Return (x, y) of the center of cell containing provided text 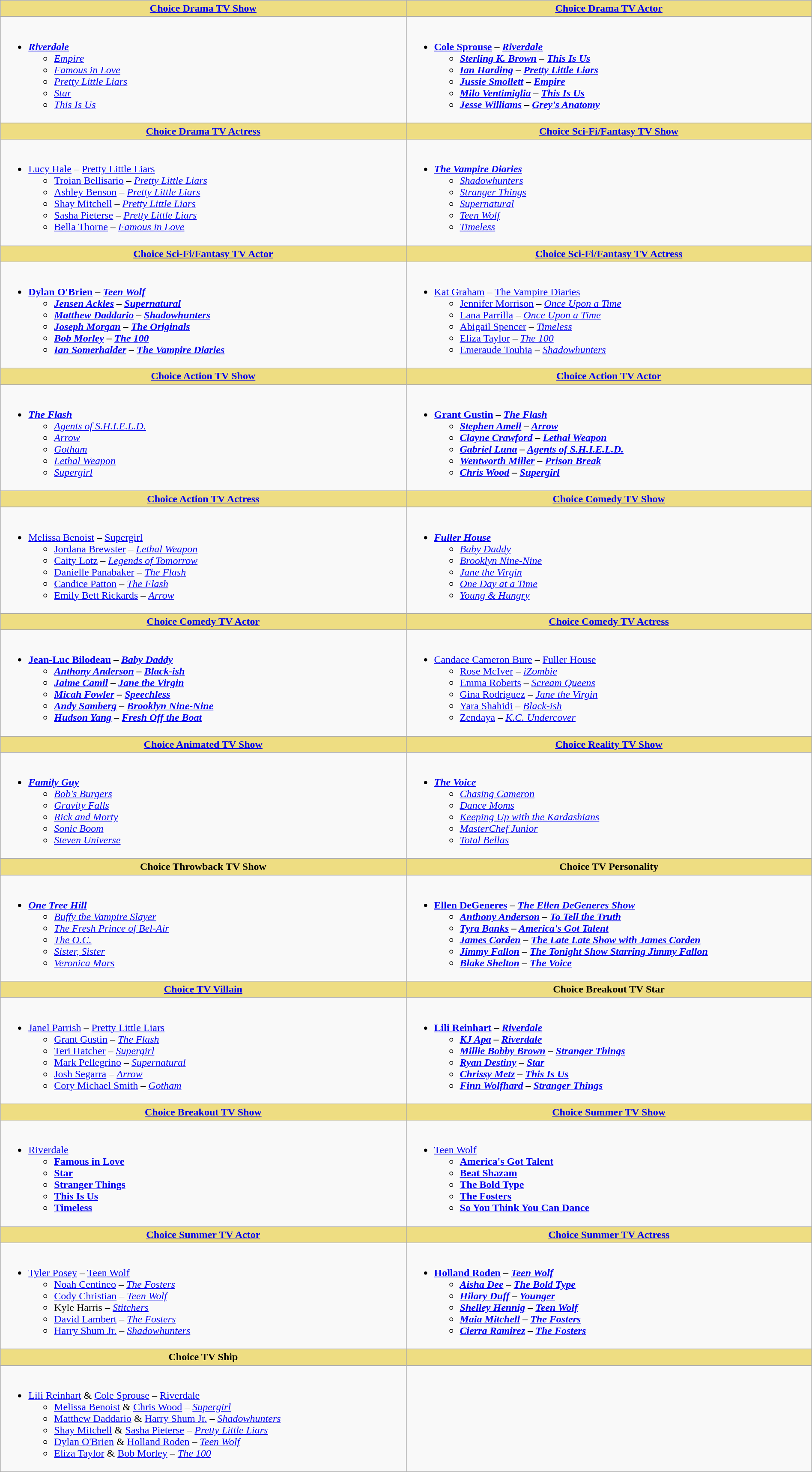
The Vampire DiariesShadowhuntersStranger ThingsSupernaturalTeen WolfTimeless (609, 192)
Choice Drama TV Show (203, 9)
One Tree HillBuffy the Vampire SlayerThe Fresh Prince of Bel-AirThe O.C.Sister, SisterVeronica Mars (203, 928)
Choice Summer TV Show (609, 1112)
Choice Action TV Show (203, 376)
Choice Comedy TV Actor (203, 621)
Choice Summer TV Actor (203, 1235)
Choice Summer TV Actress (609, 1235)
Choice Comedy TV Show (609, 499)
Choice Action TV Actor (609, 376)
Choice Sci-Fi/Fantasy TV Show (609, 131)
Choice Breakout TV Star (609, 989)
Choice Animated TV Show (203, 744)
Choice TV Ship (203, 1357)
Choice TV Villain (203, 989)
Choice Reality TV Show (609, 744)
Choice Throwback TV Show (203, 867)
Choice Drama TV Actress (203, 131)
The VoiceChasing CameronDance MomsKeeping Up with the KardashiansMasterChef JuniorTotal Bellas (609, 806)
Choice Drama TV Actor (609, 9)
Choice TV Personality (609, 867)
Choice Sci-Fi/Fantasy TV Actor (203, 254)
Choice Action TV Actress (203, 499)
Choice Comedy TV Actress (609, 621)
Teen WolfAmerica's Got TalentBeat ShazamThe Bold TypeThe FostersSo You Think You Can Dance (609, 1173)
RiverdaleEmpireFamous in LovePretty Little LiarsStarThis Is Us (203, 70)
RiverdaleFamous in LoveStarStranger ThingsThis Is UsTimeless (203, 1173)
Family GuyBob's BurgersGravity FallsRick and MortySonic BoomSteven Universe (203, 806)
Choice Sci-Fi/Fantasy TV Actress (609, 254)
The FlashAgents of S.H.I.E.L.D.ArrowGothamLethal WeaponSupergirl (203, 438)
Fuller HouseBaby DaddyBrooklyn Nine-NineJane the VirginOne Day at a TimeYoung & Hungry (609, 560)
Choice Breakout TV Show (203, 1112)
